Detect which cell encompasses the target text, then output its (x, y) center coordinate. 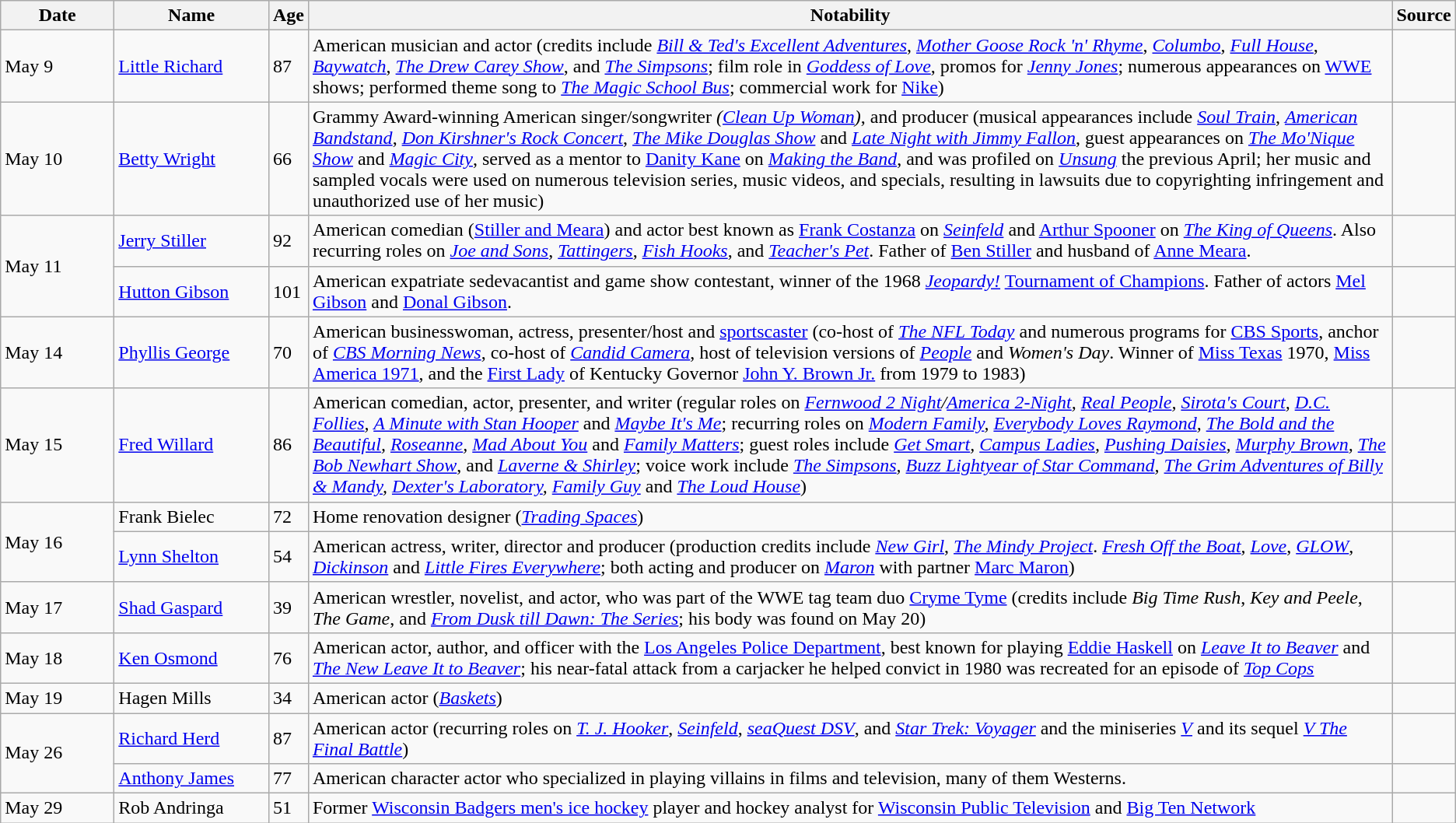
70 (288, 352)
77 (288, 779)
Hutton Gibson (191, 291)
Shad Gaspard (191, 607)
39 (288, 607)
Source (1423, 16)
72 (288, 517)
Little Richard (191, 66)
May 14 (58, 352)
American actor (Baskets) (850, 698)
54 (288, 557)
Richard Herd (191, 737)
Jerry Stiller (191, 241)
Home renovation designer (Trading Spaces) (850, 517)
May 17 (58, 607)
May 19 (58, 698)
92 (288, 241)
Age (288, 16)
Former Wisconsin Badgers men's ice hockey player and hockey analyst for Wisconsin Public Television and Big Ten Network (850, 808)
76 (288, 658)
Betty Wright (191, 159)
Rob Andringa (191, 808)
May 11 (58, 266)
May 16 (58, 541)
May 9 (58, 66)
May 15 (58, 445)
American character actor who specialized in playing villains in films and television, many of them Westerns. (850, 779)
51 (288, 808)
Notability (850, 16)
Phyllis George (191, 352)
Ken Osmond (191, 658)
May 10 (58, 159)
66 (288, 159)
86 (288, 445)
May 18 (58, 658)
May 26 (58, 753)
Frank Bielec (191, 517)
Date (58, 16)
Lynn Shelton (191, 557)
Name (191, 16)
Fred Willard (191, 445)
101 (288, 291)
34 (288, 698)
May 29 (58, 808)
Anthony James (191, 779)
Hagen Mills (191, 698)
